Search for the cell housing the specified text and yield its [x, y] center coordinate. 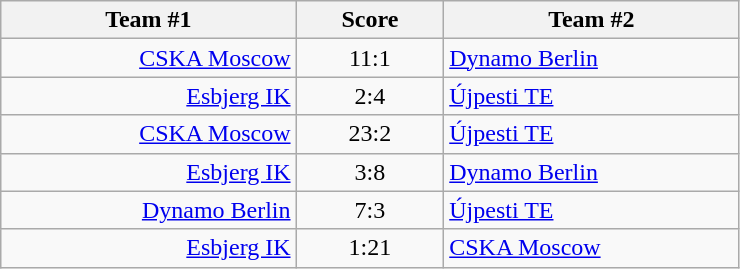
7:3 [370, 210]
11:1 [370, 58]
23:2 [370, 134]
2:4 [370, 96]
Score [370, 20]
Team #1 [148, 20]
1:21 [370, 248]
Team #2 [592, 20]
3:8 [370, 172]
